Find where the given text appears and provide that cell's center as (x, y) coordinate. 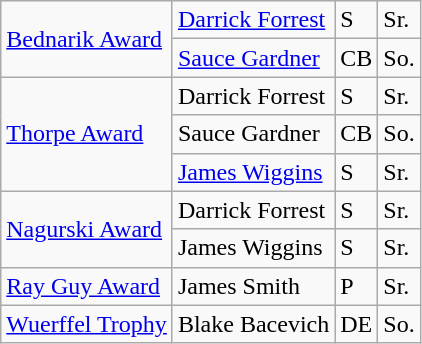
Blake Bacevich (253, 324)
Nagurski Award (87, 229)
Thorpe Award (87, 134)
Ray Guy Award (87, 286)
James Smith (253, 286)
DE (356, 324)
P (356, 286)
Bednarik Award (87, 39)
Wuerffel Trophy (87, 324)
